From the cell containing the given text, extract its center point as (X, Y) coordinate. 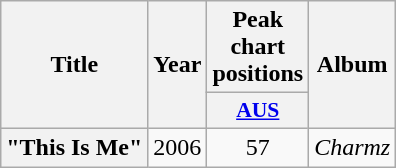
"This Is Me" (74, 147)
2006 (178, 147)
Year (178, 65)
Title (74, 65)
Album (352, 65)
AUS (258, 111)
57 (258, 147)
Peak chart positions (258, 47)
Charmz (352, 147)
